Scan for the cell matching the given text and deliver its (x, y) coordinate at center. 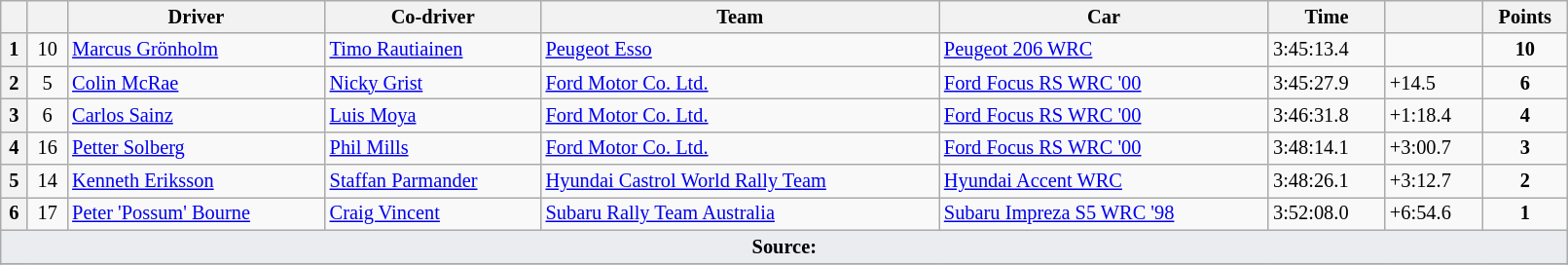
Hyundai Castrol World Rally Team (740, 181)
Peugeot Esso (740, 50)
+6:54.6 (1434, 213)
16 (47, 148)
3:45:13.4 (1327, 50)
Petter Solberg (196, 148)
Colin McRae (196, 83)
Co-driver (433, 17)
3:48:26.1 (1327, 181)
Carlos Sainz (196, 115)
Subaru Impreza S5 WRC '98 (1104, 213)
3:48:14.1 (1327, 148)
+14.5 (1434, 83)
Source: (784, 246)
Luis Moya (433, 115)
3:46:31.8 (1327, 115)
Team (740, 17)
Hyundai Accent WRC (1104, 181)
17 (47, 213)
14 (47, 181)
Nicky Grist (433, 83)
Subaru Rally Team Australia (740, 213)
Marcus Grönholm (196, 50)
Craig Vincent (433, 213)
Kenneth Eriksson (196, 181)
+1:18.4 (1434, 115)
+3:12.7 (1434, 181)
Timo Rautiainen (433, 50)
Car (1104, 17)
Driver (196, 17)
Peter 'Possum' Bourne (196, 213)
Staffan Parmander (433, 181)
3:45:27.9 (1327, 83)
Points (1525, 17)
3:52:08.0 (1327, 213)
Peugeot 206 WRC (1104, 50)
+3:00.7 (1434, 148)
Phil Mills (433, 148)
Time (1327, 17)
